Provide the (x, y) coordinate of the cell's center where the given text is located.  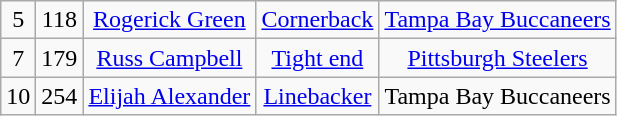
7 (18, 58)
118 (60, 20)
Cornerback (318, 20)
Pittsburgh Steelers (498, 58)
Elijah Alexander (170, 96)
Russ Campbell (170, 58)
Tight end (318, 58)
254 (60, 96)
179 (60, 58)
Rogerick Green (170, 20)
10 (18, 96)
Linebacker (318, 96)
5 (18, 20)
